Pinpoint the cell where the given text exists, returning its [X, Y] midpoint coordinate. 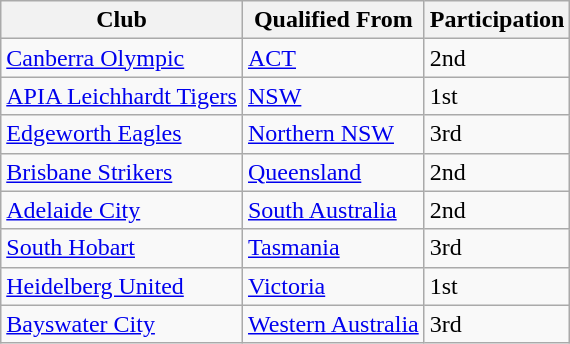
ACT [333, 58]
APIA Leichhardt Tigers [122, 96]
Western Australia [333, 324]
Participation [497, 20]
Brisbane Strikers [122, 172]
Qualified From [333, 20]
Heidelberg United [122, 286]
South Australia [333, 210]
Queensland [333, 172]
Edgeworth Eagles [122, 134]
South Hobart [122, 248]
Canberra Olympic [122, 58]
NSW [333, 96]
Northern NSW [333, 134]
Adelaide City [122, 210]
Club [122, 20]
Victoria [333, 286]
Tasmania [333, 248]
Bayswater City [122, 324]
